Locate the cell with the specified text and output its (X, Y) center coordinate. 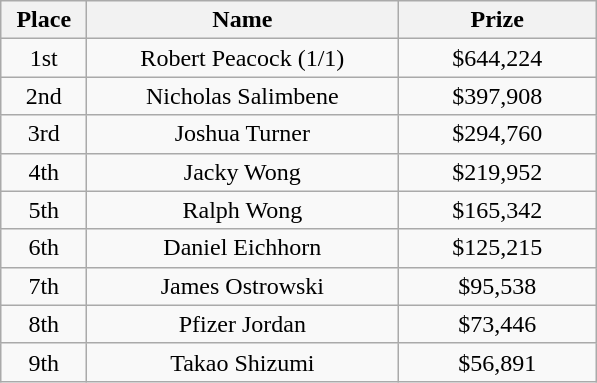
Place (44, 20)
1st (44, 58)
$644,224 (498, 58)
$219,952 (498, 172)
$95,538 (498, 286)
Robert Peacock (1/1) (242, 58)
$165,342 (498, 210)
Name (242, 20)
$125,215 (498, 248)
9th (44, 362)
5th (44, 210)
Joshua Turner (242, 134)
3rd (44, 134)
4th (44, 172)
$73,446 (498, 324)
2nd (44, 96)
8th (44, 324)
Pfizer Jordan (242, 324)
Jacky Wong (242, 172)
Daniel Eichhorn (242, 248)
Takao Shizumi (242, 362)
$56,891 (498, 362)
Nicholas Salimbene (242, 96)
6th (44, 248)
7th (44, 286)
$397,908 (498, 96)
James Ostrowski (242, 286)
Ralph Wong (242, 210)
Prize (498, 20)
$294,760 (498, 134)
